Determine the [x, y] coordinate at the center of the cell enclosing the given text.  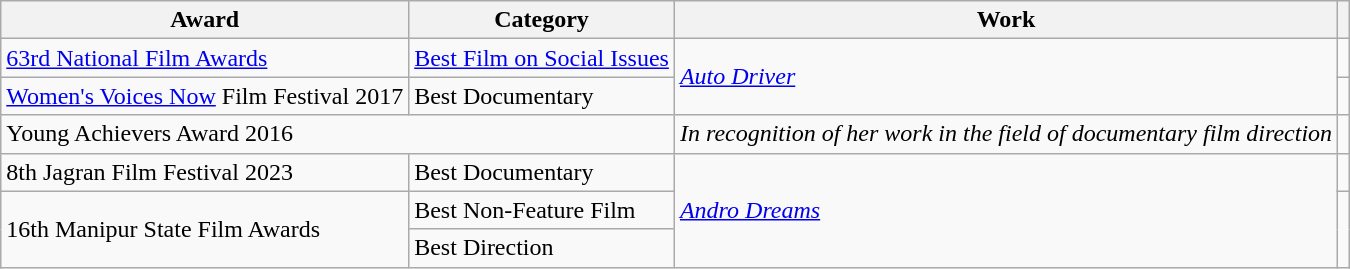
In recognition of her work in the field of documentary film direction [1006, 134]
Best Non-Feature Film [542, 210]
Andro Dreams [1006, 210]
Category [542, 20]
Women's Voices Now Film Festival 2017 [205, 96]
Best Film on Social Issues [542, 58]
Auto Driver [1006, 77]
8th Jagran Film Festival 2023 [205, 172]
Best Direction [542, 248]
Young Achievers Award 2016 [338, 134]
16th Manipur State Film Awards [205, 229]
Work [1006, 20]
Award [205, 20]
63rd National Film Awards [205, 58]
